Locate the cell with the specified text and output its [X, Y] center coordinate. 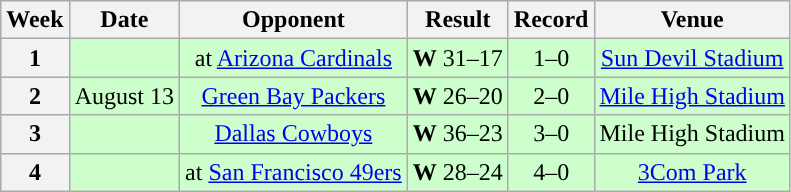
Week [35, 20]
4–0 [551, 172]
1 [35, 58]
W 28–24 [458, 172]
Green Bay Packers [294, 96]
Result [458, 20]
W 36–23 [458, 134]
3 [35, 134]
Record [551, 20]
2 [35, 96]
at San Francisco 49ers [294, 172]
1–0 [551, 58]
at Arizona Cardinals [294, 58]
W 31–17 [458, 58]
4 [35, 172]
Opponent [294, 20]
W 26–20 [458, 96]
Date [124, 20]
August 13 [124, 96]
3Com Park [692, 172]
Dallas Cowboys [294, 134]
3–0 [551, 134]
Sun Devil Stadium [692, 58]
2–0 [551, 96]
Venue [692, 20]
